Return (X, Y) of the center of cell containing provided text 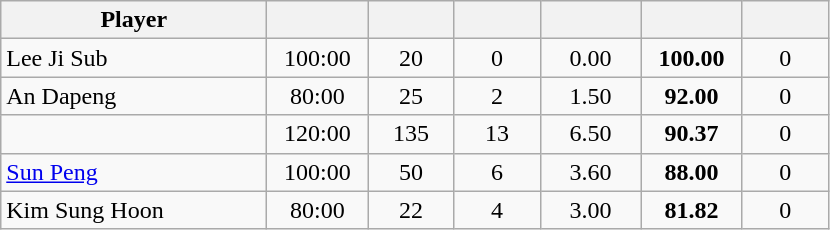
4 (497, 210)
0.00 (590, 58)
90.37 (692, 134)
6.50 (590, 134)
100.00 (692, 58)
3.60 (590, 172)
1.50 (590, 96)
25 (411, 96)
Player (134, 20)
13 (497, 134)
81.82 (692, 210)
6 (497, 172)
An Dapeng (134, 96)
120:00 (318, 134)
50 (411, 172)
2 (497, 96)
92.00 (692, 96)
Sun Peng (134, 172)
20 (411, 58)
88.00 (692, 172)
3.00 (590, 210)
135 (411, 134)
Lee Ji Sub (134, 58)
22 (411, 210)
Kim Sung Hoon (134, 210)
